Extract the [X, Y] coordinate from the center of the cell holding the provided text.  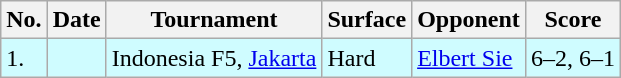
6–2, 6–1 [572, 58]
Opponent [469, 20]
Score [572, 20]
Tournament [214, 20]
Surface [367, 20]
Date [76, 20]
Indonesia F5, Jakarta [214, 58]
1. [24, 58]
Elbert Sie [469, 58]
Hard [367, 58]
No. [24, 20]
